Output the (x, y) coordinate of the center of the cell containing the given text.  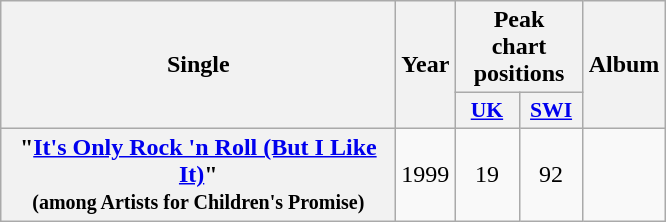
SWI (551, 111)
1999 (426, 174)
Single (198, 65)
Album (624, 65)
Peakchartpositions (519, 47)
92 (551, 174)
Year (426, 65)
UK (487, 111)
19 (487, 174)
"It's Only Rock 'n Roll (But I Like It)"(among Artists for Children's Promise) (198, 174)
